Return (x, y) of the center of cell containing provided text 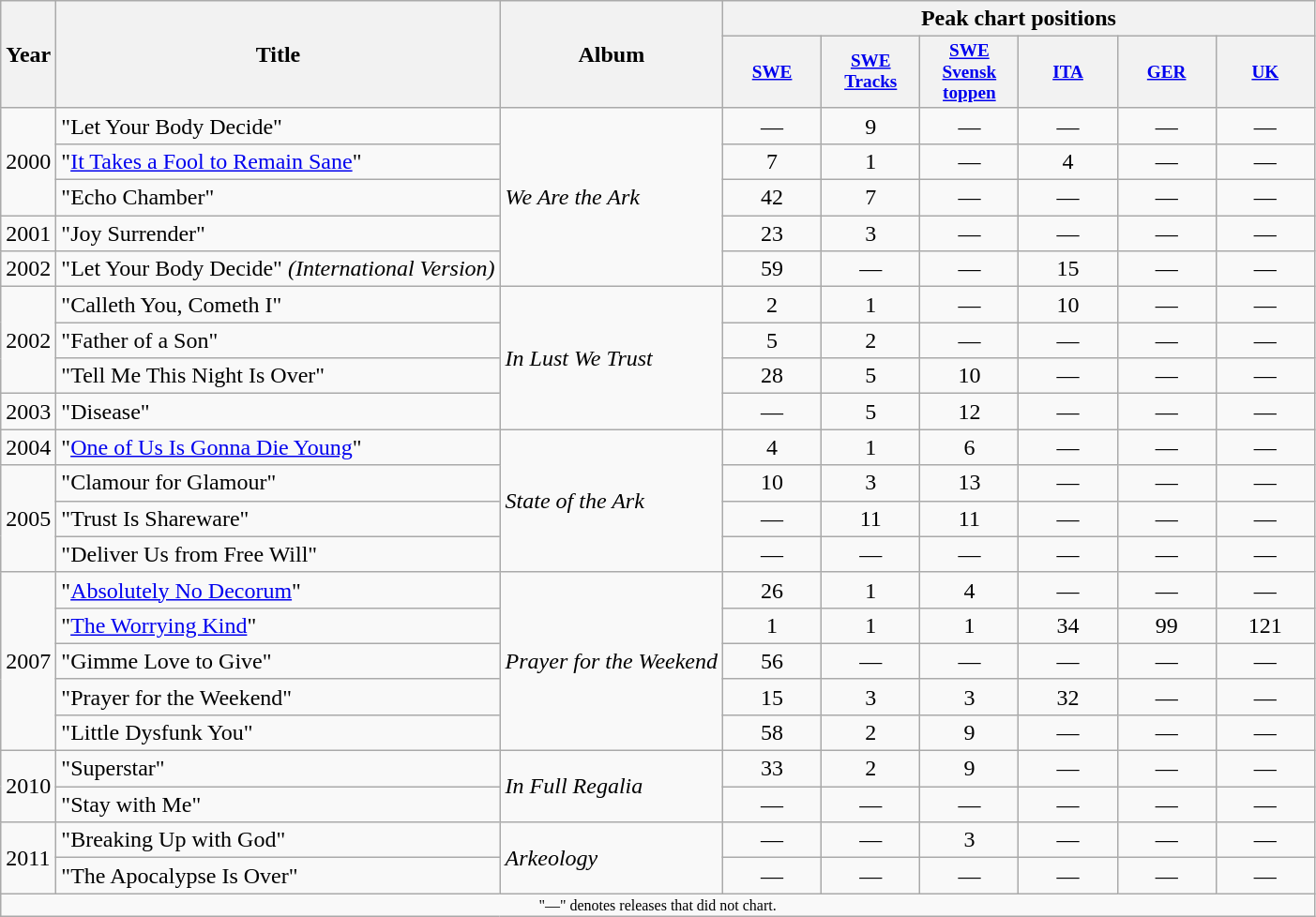
42 (773, 198)
"Deliver Us from Free Will" (278, 554)
58 (773, 733)
In Lust We Trust (612, 358)
"Echo Chamber" (278, 198)
59 (773, 269)
33 (773, 769)
"Prayer for the Weekend" (278, 697)
"Let Your Body Decide" (278, 126)
SWE (773, 73)
121 (1264, 625)
13 (970, 483)
99 (1167, 625)
2007 (28, 661)
32 (1067, 697)
"The Worrying Kind" (278, 625)
"Trust Is Shareware" (278, 519)
SWE Svensktoppen (970, 73)
2010 (28, 787)
SWE Tracks (870, 73)
Album (612, 54)
GER (1167, 73)
2005 (28, 519)
Prayer for the Weekend (612, 661)
12 (970, 412)
"The Apocalypse Is Over" (278, 876)
"Stay with Me" (278, 804)
"Joy Surrender" (278, 233)
"One of Us Is Gonna Die Young" (278, 447)
34 (1067, 625)
"Superstar" (278, 769)
We Are the Ark (612, 197)
"Clamour for Glamour" (278, 483)
"Absolutely No Decorum" (278, 590)
23 (773, 233)
"Little Dysfunk You" (278, 733)
ITA (1067, 73)
56 (773, 661)
2011 (28, 858)
"Disease" (278, 412)
2004 (28, 447)
26 (773, 590)
2000 (28, 161)
Year (28, 54)
Title (278, 54)
"Calleth You, Cometh I" (278, 305)
6 (970, 447)
2003 (28, 412)
State of the Ark (612, 501)
UK (1264, 73)
In Full Regalia (612, 787)
"—" denotes releases that did not chart. (658, 905)
"Let Your Body Decide" (International Version) (278, 269)
"Breaking Up with God" (278, 840)
28 (773, 376)
Peak chart positions (1019, 19)
"It Takes a Fool to Remain Sane" (278, 162)
"Gimme Love to Give" (278, 661)
"Father of a Son" (278, 340)
2001 (28, 233)
"Tell Me This Night Is Over" (278, 376)
Arkeology (612, 858)
